Output the (X, Y) coordinate of the center of the cell containing the given text.  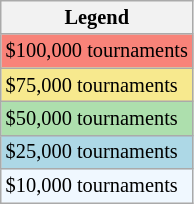
$75,000 tournaments (97, 85)
$25,000 tournaments (97, 152)
$10,000 tournaments (97, 186)
$100,000 tournaments (97, 51)
Legend (97, 17)
$50,000 tournaments (97, 118)
